Scan for the cell matching the given text and deliver its [x, y] coordinate at center. 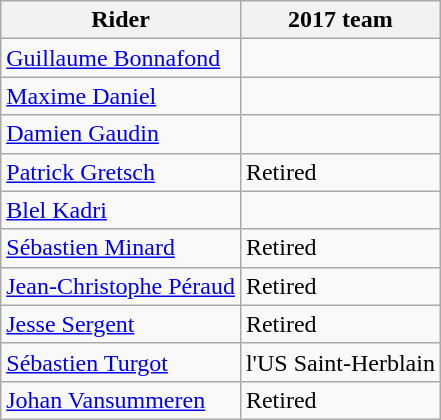
2017 team [340, 20]
Sébastien Minard [121, 248]
Jesse Sergent [121, 324]
Johan Vansummeren [121, 400]
Jean-Christophe Péraud [121, 286]
Patrick Gretsch [121, 172]
Sébastien Turgot [121, 362]
l'US Saint-Herblain [340, 362]
Guillaume Bonnafond [121, 58]
Rider [121, 20]
Maxime Daniel [121, 96]
Damien Gaudin [121, 134]
Blel Kadri [121, 210]
